Return the [x, y] coordinate for the center point of the cell that contains the specified text.  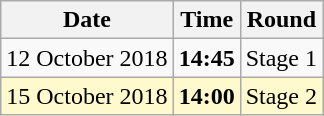
Round [281, 20]
Time [206, 20]
14:00 [206, 96]
Stage 1 [281, 58]
Stage 2 [281, 96]
Date [87, 20]
15 October 2018 [87, 96]
12 October 2018 [87, 58]
14:45 [206, 58]
